Search for the cell housing the specified text and yield its [X, Y] center coordinate. 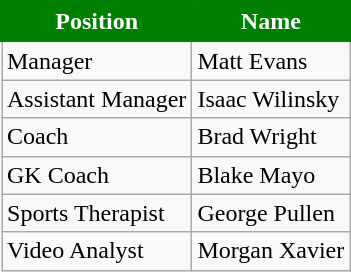
Brad Wright [271, 137]
Assistant Manager [97, 99]
Morgan Xavier [271, 251]
Video Analyst [97, 251]
Blake Mayo [271, 175]
Manager [97, 60]
Matt Evans [271, 60]
Isaac Wilinsky [271, 99]
Position [97, 22]
GK Coach [97, 175]
Name [271, 22]
Sports Therapist [97, 213]
Coach [97, 137]
George Pullen [271, 213]
